Detect which cell encompasses the target text, then output its [X, Y] center coordinate. 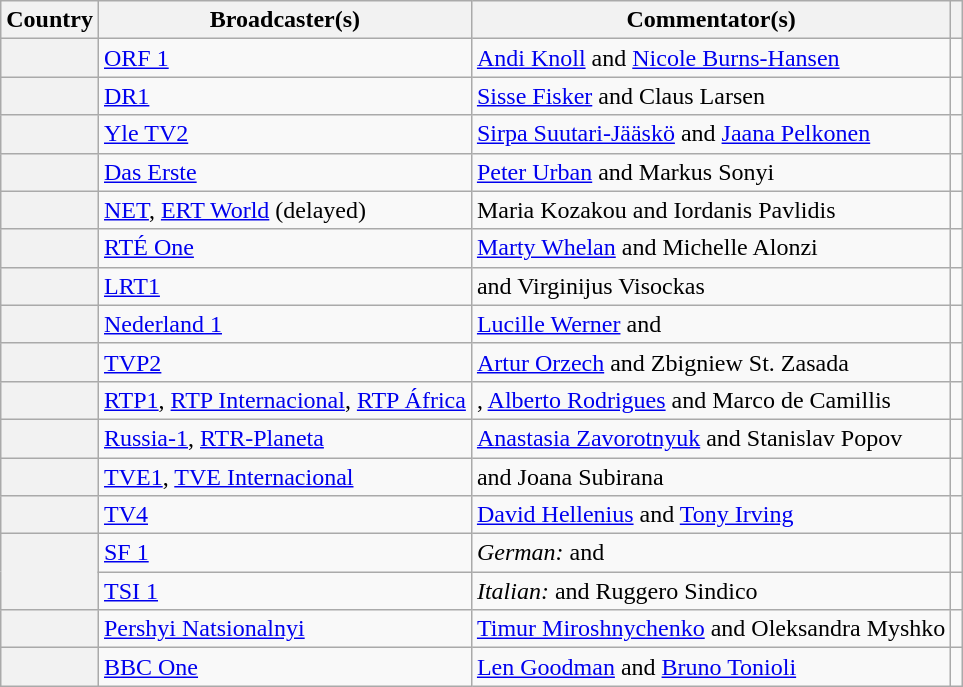
Sirpa Suutari-Jääskö and Jaana Pelkonen [710, 134]
TV4 [284, 515]
Peter Urban and Markus Sonyi [710, 172]
Sisse Fisker and Claus Larsen [710, 96]
Lucille Werner and [710, 324]
Marty Whelan and Michelle Alonzi [710, 248]
Andi Knoll and Nicole Burns-Hansen [710, 58]
Italian: and Ruggero Sindico [710, 591]
Yle TV2 [284, 134]
Commentator(s) [710, 20]
David Hellenius and Tony Irving [710, 515]
SF 1 [284, 553]
RTP1, RTP Internacional, RTP África [284, 400]
Len Goodman and Bruno Tonioli [710, 667]
and Joana Subirana [710, 477]
German: and [710, 553]
Russia-1, RTR-Planeta [284, 438]
Anastasia Zavorotnyuk and Stanislav Popov [710, 438]
RTÉ One [284, 248]
TSI 1 [284, 591]
Artur Orzech and Zbigniew St. Zasada [710, 362]
Das Erste [284, 172]
NET, ERT World (delayed) [284, 210]
LRT1 [284, 286]
DR1 [284, 96]
Broadcaster(s) [284, 20]
TVP2 [284, 362]
ORF 1 [284, 58]
Maria Kozakou and Iordanis Pavlidis [710, 210]
Nederland 1 [284, 324]
TVE1, TVE Internacional [284, 477]
and Virginijus Visockas [710, 286]
Timur Miroshnychenko and Oleksandra Myshko [710, 629]
, Alberto Rodrigues and Marco de Camillis [710, 400]
Country [50, 20]
BBC One [284, 667]
Pershyi Natsionalnyi [284, 629]
